Provide the [x, y] coordinate of the cell's center where the given text is located.  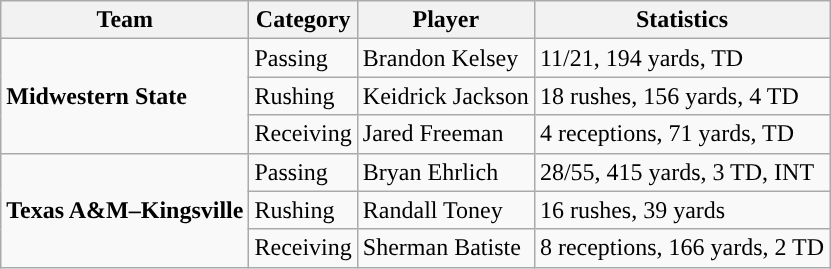
Sherman Batiste [446, 248]
Texas A&M–Kingsville [125, 210]
16 rushes, 39 yards [682, 210]
Bryan Ehrlich [446, 172]
Jared Freeman [446, 134]
8 receptions, 166 yards, 2 TD [682, 248]
28/55, 415 yards, 3 TD, INT [682, 172]
Brandon Kelsey [446, 58]
Randall Toney [446, 210]
18 rushes, 156 yards, 4 TD [682, 96]
Player [446, 20]
Category [303, 20]
Statistics [682, 20]
11/21, 194 yards, TD [682, 58]
Keidrick Jackson [446, 96]
4 receptions, 71 yards, TD [682, 134]
Team [125, 20]
Midwestern State [125, 96]
